Find where the given text appears and provide that cell's center as (x, y) coordinate. 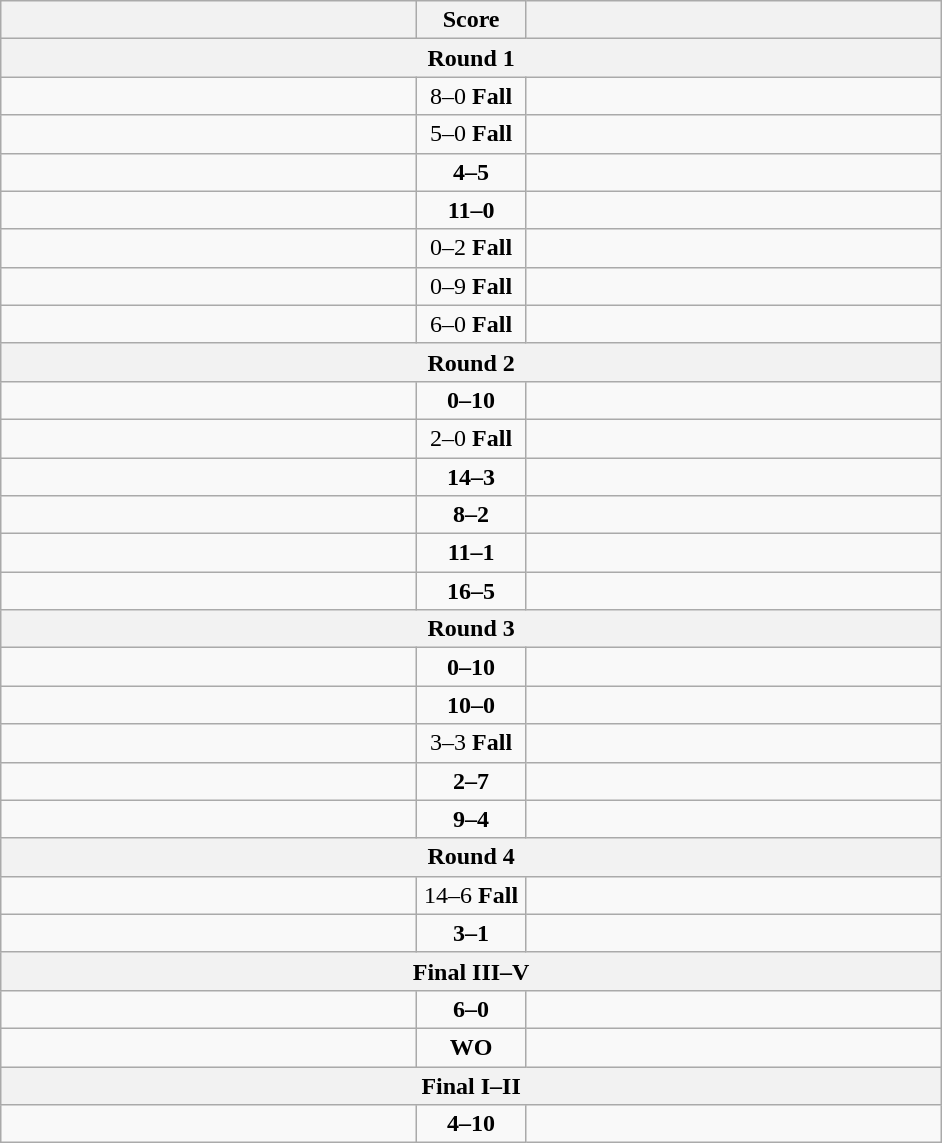
Score (472, 20)
5–0 Fall (472, 134)
Round 4 (472, 857)
16–5 (472, 591)
14–6 Fall (472, 895)
4–10 (472, 1124)
14–3 (472, 477)
Round 3 (472, 629)
8–0 Fall (472, 96)
10–0 (472, 705)
2–0 Fall (472, 438)
0–2 Fall (472, 248)
3–3 Fall (472, 743)
0–9 Fall (472, 286)
Final I–II (472, 1085)
Round 1 (472, 58)
11–0 (472, 210)
9–4 (472, 819)
Final III–V (472, 971)
Round 2 (472, 362)
11–1 (472, 553)
4–5 (472, 172)
2–7 (472, 781)
6–0 Fall (472, 324)
3–1 (472, 933)
8–2 (472, 515)
WO (472, 1047)
6–0 (472, 1009)
